Return (X, Y) of the center of cell containing provided text 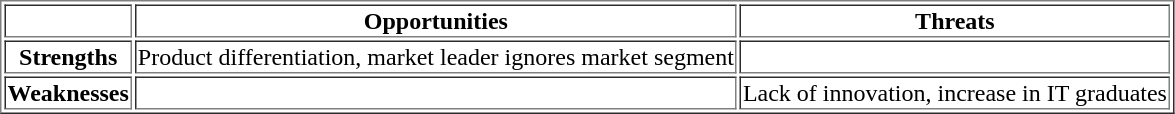
Strengths (68, 56)
Lack of innovation, increase in IT graduates (955, 92)
Threats (955, 20)
Opportunities (436, 20)
Product differentiation, market leader ignores market segment (436, 56)
Weaknesses (68, 92)
